Pinpoint the cell where the given text exists, returning its (X, Y) midpoint coordinate. 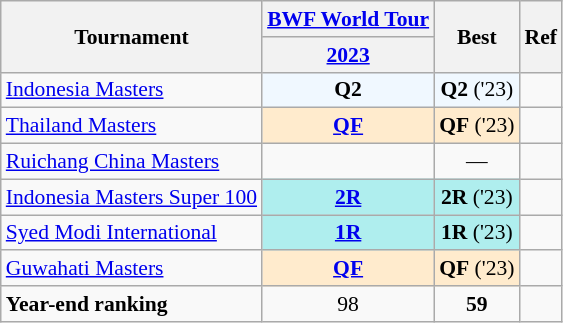
Indonesia Masters Super 100 (132, 197)
Syed Modi International (132, 233)
1R ('23) (476, 233)
Q2 ('23) (476, 90)
— (476, 162)
Ruichang China Masters (132, 162)
Guwahati Masters (132, 269)
Best (476, 36)
98 (348, 304)
Q2 (348, 90)
Thailand Masters (132, 126)
59 (476, 304)
BWF World Tour (348, 19)
2R ('23) (476, 197)
Tournament (132, 36)
2023 (348, 55)
1R (348, 233)
2R (348, 197)
Indonesia Masters (132, 90)
Year-end ranking (132, 304)
Ref (541, 36)
